Output the [X, Y] coordinate of the center of the cell containing the given text.  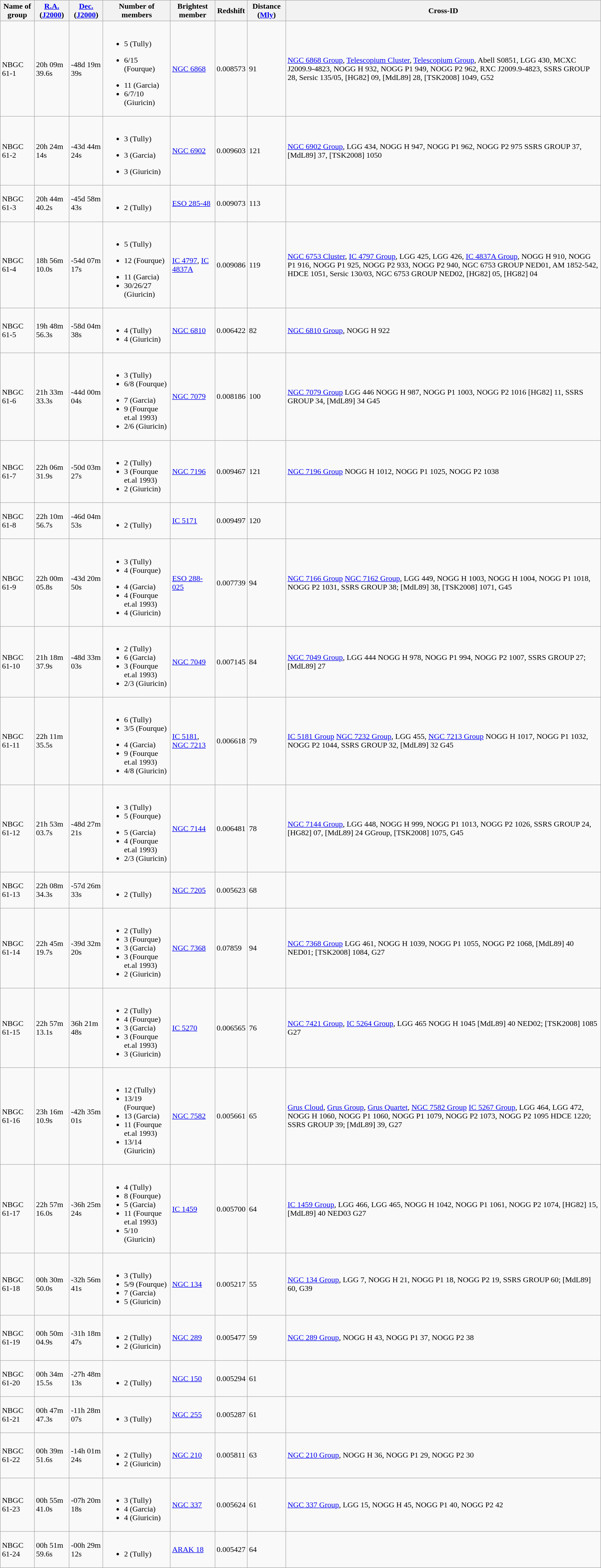
NGC 7049 [193, 661]
0.07859 [231, 948]
NGC 7582 [193, 1116]
4 (Tully)4 (Giuricin) [137, 330]
22h 00m 05.8s [52, 583]
6 (Tully)3/5 (Fourque)4 (Garcia)9 (Fourque et.al 1993)4/8 (Giuricin) [137, 741]
21h 53m 03.7s [52, 828]
Redshift [231, 11]
-48d 27m 21s [86, 828]
-43d 44m 24s [86, 151]
ESO 288-025 [193, 583]
IC 5270 [193, 1028]
91 [266, 69]
3 (Tully)4 (Fourque)4 (Garcia)4 (Fourque et.al 1993)4 (Giuricin) [137, 583]
20h 24m 14s [52, 151]
84 [266, 661]
22h 10m 56.7s [52, 521]
20h 09m 39.6s [52, 69]
-48d 33m 03s [86, 661]
NGC 7049 Group, LGG 444 NOGG H 978, NOGG P1 994, NOGG P2 1007, SSRS GROUP 27; [MdL89] 27 [443, 661]
3 (Tully)5/9 (Fourque)7 (Garcia)5 (Giuricin) [137, 1284]
0.005217 [231, 1284]
5 (Tully)6/15 (Fourque)11 (Garcia)6/7/10 (Giuricin) [137, 69]
IC 1459 Group, LGG 466, LGG 465, NOGG H 1042, NOGG P1 1061, NOGG P2 1074, [HG82] 15, [MdL89] 40 NED03 G27 [443, 1209]
-54d 07m 17s [86, 265]
0.009603 [231, 151]
0.005623 [231, 890]
IC 5171 [193, 521]
Brightest member [193, 11]
00h 30m 50.0s [52, 1284]
NBGC 61-12 [17, 828]
NGC 7196 Group NOGG H 1012, NOGG P1 1025, NOGG P2 1038 [443, 471]
82 [266, 330]
79 [266, 741]
NGC 255 [193, 1415]
22h 11m 35.5s [52, 741]
21h 33m 33.3s [52, 397]
0.005811 [231, 1455]
NGC 289 [193, 1338]
2 (Tully)3 (Fourque et.al 1993)2 (Giuricin) [137, 471]
-39d 32m 20s [86, 948]
NBGC 61-23 [17, 1505]
NBGC 61-2 [17, 151]
0.009467 [231, 471]
R.A. (J2000) [52, 11]
Dec. (J2000) [86, 11]
Distance (Mly) [266, 11]
100 [266, 397]
22h 45m 19.7s [52, 948]
3 (Tully)3 (Garcia)3 (Giuricin) [137, 151]
NGC 7079 [193, 397]
3 (Tully) [137, 1415]
0.008186 [231, 397]
ARAK 18 [193, 1550]
78 [266, 828]
0.005294 [231, 1378]
00h 47m 47.3s [52, 1415]
NGC 134 Group, LGG 7, NOGG H 21, NOGG P1 18, NOGG P2 19, SSRS GROUP 60; [MdL89] 60, G39 [443, 1284]
-42h 35m 01s [86, 1116]
00h 55m41.0s [52, 1505]
119 [266, 265]
NBGC 61-1 [17, 69]
4 (Tully)8 (Fourque)5 (Garcia)11 (Fourque et.al 1993)5/10 (Giuricin) [137, 1209]
12 (Tully)13/19 (Fourque)13 (Garcia)11 (Fourque et.al 1993)13/14 (Giuricin) [137, 1116]
22h 08m 34.3s [52, 890]
-48d 19m 39s [86, 69]
0.006618 [231, 741]
0.005477 [231, 1338]
-57d 26m 33s [86, 890]
NBGC 61-5 [17, 330]
00h 51m59.6s [52, 1550]
Name of group [17, 11]
NBGC 61-20 [17, 1378]
00h 39m51.6s [52, 1455]
NBGC 61-15 [17, 1028]
NBGC 61-16 [17, 1116]
00h 50m 04.9s [52, 1338]
NBGC 61-19 [17, 1338]
-46d 04m 53s [86, 521]
NGC 6810 Group, NOGG H 922 [443, 330]
NGC 210 Group, NOGG H 36, NOGG P1 29, NOGG P2 30 [443, 1455]
NGC 7368 [193, 948]
0.005700 [231, 1209]
0.007145 [231, 661]
NBGC 61-13 [17, 890]
0.009497 [231, 521]
IC 1459 [193, 1209]
19h 48m 56.3s [52, 330]
NBGC 61-4 [17, 265]
-00h 29m 12s [86, 1550]
5 (Tully)12 (Fourque)11 (Garcia)30/26/27 (Giuricin) [137, 265]
36h 21m 48s [86, 1028]
63 [266, 1455]
21h 18m 37.9s [52, 661]
NGC 210 [193, 1455]
-31h 18m 47s [86, 1338]
NGC 7166 Group NGC 7162 Group, LGG 449, NOGG H 1003, NOGG H 1004, NOGG P1 1018, NOGG P2 1031, SSRS GROUP 38; [MdL89] 38, [TSK2008] 1071, G45 [443, 583]
ESO 285-48 [193, 204]
22h 57m 13.1s [52, 1028]
0.005661 [231, 1116]
-45d 58m 43s [86, 204]
IC 5181 Group NGC 7232 Group, LGG 455, NGC 7213 Group NOGG H 1017, NOGG P1 1032, NOGG P2 1044, SSRS GROUP 32, [MdL89] 32 G45 [443, 741]
NBGC 61-14 [17, 948]
76 [266, 1028]
NBGC 61-9 [17, 583]
NGC 337 Group, LGG 15, NOGG H 45, NOGG P1 40, NOGG P2 42 [443, 1505]
0.008573 [231, 69]
18h 56m 10.0s [52, 265]
NBGC 61-18 [17, 1284]
-27h 48m 13s [86, 1378]
-11h 28m 07s [86, 1415]
-07h 20m 18s [86, 1505]
22h 57m 16.0s [52, 1209]
NBGC 61-8 [17, 521]
00h 34m 15.5s [52, 1378]
NBGC 61-3 [17, 204]
-36h 25m 24s [86, 1209]
NGC 150 [193, 1378]
NBGC 61-7 [17, 471]
0.006422 [231, 330]
-14h 01m 24s [86, 1455]
NBGC 61-10 [17, 661]
65 [266, 1116]
0.009086 [231, 265]
NGC 7421 Group, IC 5264 Group, LGG 465 NOGG H 1045 [MdL89] 40 NED02; [TSK2008] 1085 G27 [443, 1028]
2 (Tully)6 (Garcia)3 (Fourque et.al 1993)2/3 (Giuricin) [137, 661]
NGC 7079 Group LGG 446 NOGG H 987, NOGG P1 1003, NOGG P2 1016 [HG82] 11, SSRS GROUP 34, [MdL89] 34 G45 [443, 397]
0.009073 [231, 204]
0.007739 [231, 583]
NGC 134 [193, 1284]
NGC 6810 [193, 330]
IC 5181, NGC 7213 [193, 741]
3 (Tully)5 (Fourque)5 (Garcia)4 (Fourque et.al 1993)2/3 (Giuricin) [137, 828]
-50d 03m 27s [86, 471]
NGC 7205 [193, 890]
2 (Tully)3 (Fourque)3 (Garcia)3 (Fourque et.al 1993)2 (Giuricin) [137, 948]
NBGC 61-22 [17, 1455]
113 [266, 204]
68 [266, 890]
23h 16m 10.9s [52, 1116]
2 (Tully)4 (Fourque)3 (Garcia)3 (Fourque et.al 1993)3 (Giuricin) [137, 1028]
NGC 7144 [193, 828]
Number of members [137, 11]
NBGC 61-17 [17, 1209]
0.005427 [231, 1550]
3 (Tully)6/8 (Fourque)7 (Garcia)9 (Fourque et.al 1993)2/6 (Giuricin) [137, 397]
NBGC 61-11 [17, 741]
120 [266, 521]
55 [266, 1284]
20h 44m 40.2s [52, 204]
0.006481 [231, 828]
3 (Tully)4 (Garcia)4 (Giuricin) [137, 1505]
0.005624 [231, 1505]
-32h 56m 41s [86, 1284]
NGC 7368 Group LGG 461, NOGG H 1039, NOGG P1 1055, NOGG P2 1068, [MdL89] 40 NED01; [TSK2008] 1084, G27 [443, 948]
NBGC 61-21 [17, 1415]
NGC 6902 [193, 151]
NBGC 61-6 [17, 397]
22h 06m 31.9s [52, 471]
NGC 7196 [193, 471]
-58d 04m 38s [86, 330]
NGC 7144 Group, LGG 448, NOGG H 999, NOGG P1 1013, NOGG P2 1026, SSRS GROUP 24, [HG82] 07, [MdL89] 24 GGroup, [TSK2008] 1075, G45 [443, 828]
IC 4797, IC 4837A [193, 265]
-43d 20m 50s [86, 583]
59 [266, 1338]
NGC 6902 Group, LGG 434, NOGG H 947, NOGG P1 962, NOGG P2 975 SSRS GROUP 37, [MdL89] 37, [TSK2008] 1050 [443, 151]
0.005287 [231, 1415]
NGC 337 [193, 1505]
NBGC 61-24 [17, 1550]
NGC 6868 [193, 69]
Cross-ID [443, 11]
NGC 289 Group, NOGG H 43, NOGG P1 37, NOGG P2 38 [443, 1338]
-44d 00m 04s [86, 397]
0.006565 [231, 1028]
